Scan for the cell matching the given text and deliver its [X, Y] coordinate at center. 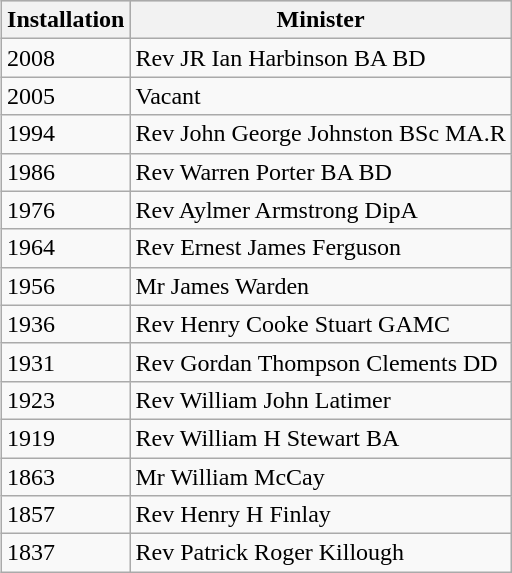
2008 [66, 58]
Rev Ernest James Ferguson [320, 248]
Mr William McCay [320, 477]
1923 [66, 400]
1956 [66, 286]
1837 [66, 553]
Rev Warren Porter BA BD [320, 172]
1919 [66, 438]
Mr James Warden [320, 286]
Installation [66, 20]
Rev John George Johnston BSc MA.R [320, 134]
1931 [66, 362]
1964 [66, 248]
1976 [66, 210]
Rev JR Ian Harbinson BA BD [320, 58]
Rev Henry H Finlay [320, 515]
1857 [66, 515]
Minister [320, 20]
Rev William H Stewart BA [320, 438]
Rev William John Latimer [320, 400]
1936 [66, 324]
Vacant [320, 96]
1863 [66, 477]
Rev Aylmer Armstrong DipA [320, 210]
1994 [66, 134]
Rev Henry Cooke Stuart GAMC [320, 324]
1986 [66, 172]
Rev Gordan Thompson Clements DD [320, 362]
2005 [66, 96]
Rev Patrick Roger Killough [320, 553]
